Detect which cell encompasses the target text, then output its (X, Y) center coordinate. 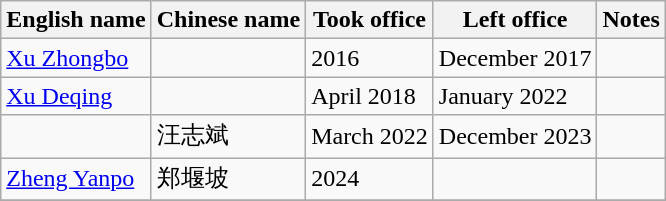
汪志斌 (228, 136)
Zheng Yanpo (76, 180)
Chinese name (228, 20)
Xu Deqing (76, 96)
2016 (370, 58)
April 2018 (370, 96)
Xu Zhongbo (76, 58)
December 2017 (515, 58)
Notes (631, 20)
March 2022 (370, 136)
郑堰坡 (228, 180)
2024 (370, 180)
Took office (370, 20)
English name (76, 20)
December 2023 (515, 136)
January 2022 (515, 96)
Left office (515, 20)
